Identify which cell holds the provided text, then report its (X, Y) central coordinate. 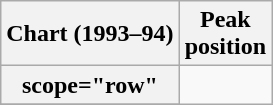
Chart (1993–94) (90, 34)
Peakposition (225, 34)
scope="row" (90, 85)
